Scan for the cell matching the given text and deliver its (x, y) coordinate at center. 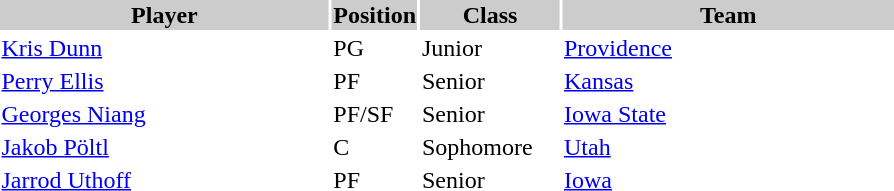
Sophomore (490, 147)
Jakob Pöltl (164, 147)
Junior (490, 48)
Player (164, 15)
PF/SF (375, 114)
Utah (728, 147)
Kris Dunn (164, 48)
Iowa State (728, 114)
Position (375, 15)
Perry Ellis (164, 81)
Providence (728, 48)
Team (728, 15)
C (375, 147)
Kansas (728, 81)
PG (375, 48)
PF (375, 81)
Class (490, 15)
Georges Niang (164, 114)
